Output the [X, Y] coordinate of the center of the cell containing the given text.  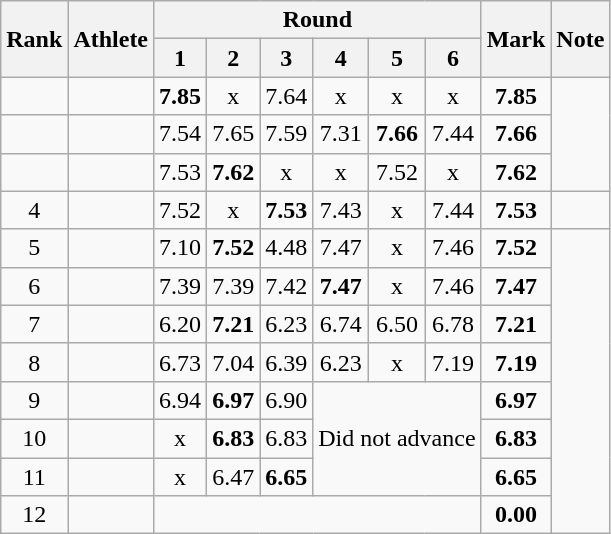
7.43 [341, 210]
7.04 [234, 362]
7.59 [286, 134]
6.90 [286, 400]
7.54 [180, 134]
2 [234, 58]
9 [34, 400]
12 [34, 515]
6.39 [286, 362]
Rank [34, 39]
Athlete [111, 39]
7 [34, 324]
7.65 [234, 134]
1 [180, 58]
6.50 [397, 324]
0.00 [516, 515]
6.74 [341, 324]
6.47 [234, 477]
6.94 [180, 400]
Mark [516, 39]
Round [318, 20]
3 [286, 58]
7.64 [286, 96]
10 [34, 438]
7.31 [341, 134]
8 [34, 362]
6.73 [180, 362]
7.10 [180, 248]
Did not advance [397, 438]
6.20 [180, 324]
7.42 [286, 286]
4.48 [286, 248]
Note [580, 39]
11 [34, 477]
6.78 [453, 324]
